Return the [x, y] coordinate for the center point of the cell that contains the specified text.  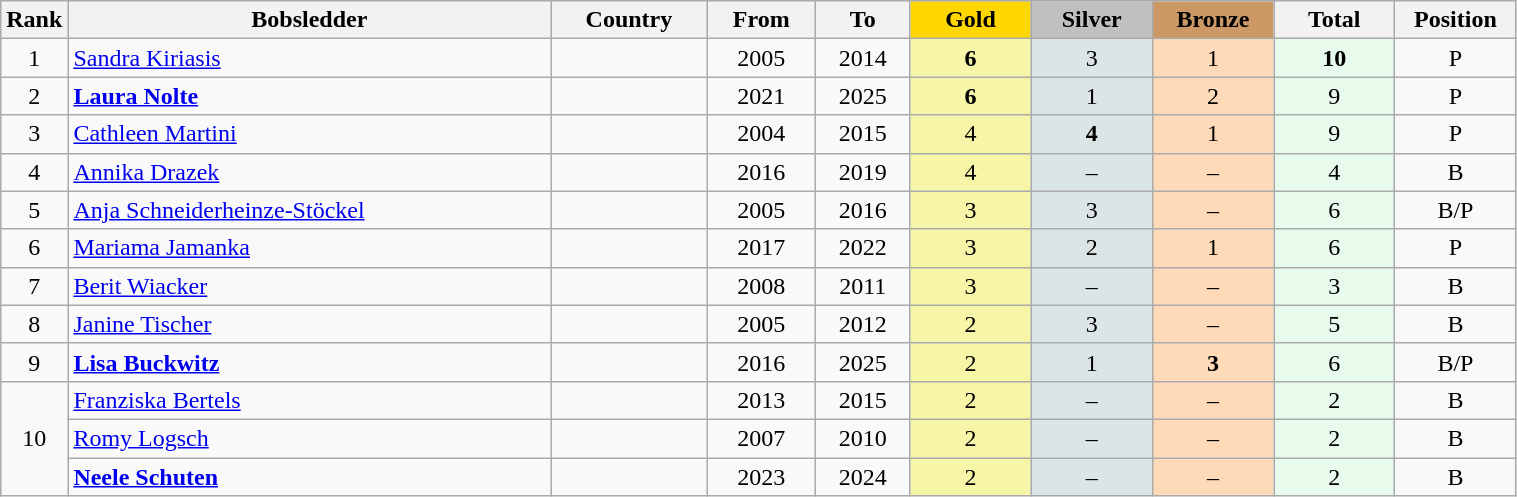
To [863, 20]
2004 [762, 134]
Position [1456, 20]
Janine Tischer [310, 324]
2008 [762, 286]
Lisa Buckwitz [310, 362]
Annika Drazek [310, 172]
Country [629, 20]
Laura Nolte [310, 96]
From [762, 20]
Franziska Bertels [310, 400]
Anja Schneiderheinze-Stöckel [310, 210]
Bronze [1212, 20]
Sandra Kiriasis [310, 58]
Berit Wiacker [310, 286]
2023 [762, 477]
8 [34, 324]
2022 [863, 248]
Gold [970, 20]
2024 [863, 477]
2014 [863, 58]
Silver [1092, 20]
2019 [863, 172]
Rank [34, 20]
2010 [863, 438]
Bobsledder [310, 20]
Romy Logsch [310, 438]
Neele Schuten [310, 477]
2011 [863, 286]
2017 [762, 248]
2021 [762, 96]
Mariama Jamanka [310, 248]
Cathleen Martini [310, 134]
2012 [863, 324]
2013 [762, 400]
Total [1334, 20]
7 [34, 286]
2007 [762, 438]
